Provide the (x, y) coordinate of the cell's center where the given text is located.  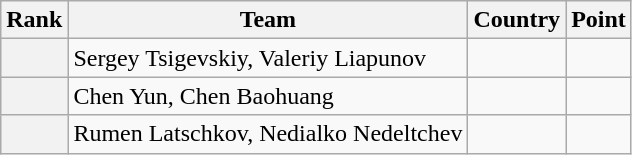
Chen Yun, Chen Baohuang (268, 96)
Point (599, 20)
Country (517, 20)
Team (268, 20)
Rank (34, 20)
Rumen Latschkov, Nedialko Nedeltchev (268, 134)
Sergey Tsigevskiy, Valeriy Liapunov (268, 58)
